From the cell containing the given text, extract its center point as (X, Y) coordinate. 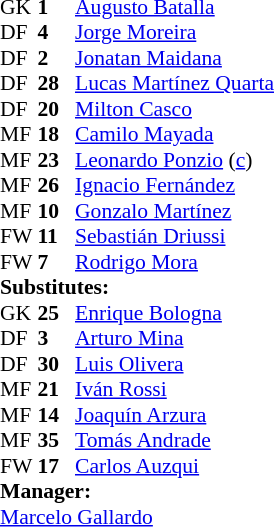
Gonzalo Martínez (174, 211)
7 (57, 262)
Jonatan Maidana (174, 58)
3 (57, 339)
Ignacio Fernández (174, 185)
Arturo Mina (174, 339)
4 (57, 33)
Camilo Mayada (174, 135)
Iván Rossi (174, 389)
21 (57, 389)
Sebastián Driussi (174, 237)
2 (57, 58)
Rodrigo Mora (174, 262)
30 (57, 364)
17 (57, 466)
Tomás Andrade (174, 441)
26 (57, 185)
Substitutes: (137, 287)
10 (57, 211)
GK (19, 313)
Joaquín Arzura (174, 415)
Manager: (137, 491)
28 (57, 83)
Jorge Moreira (174, 33)
18 (57, 135)
23 (57, 160)
Lucas Martínez Quarta (174, 83)
11 (57, 237)
35 (57, 441)
25 (57, 313)
Enrique Bologna (174, 313)
Milton Casco (174, 109)
Luis Olivera (174, 364)
14 (57, 415)
20 (57, 109)
Leonardo Ponzio (c) (174, 160)
Carlos Auzqui (174, 466)
